Capture the cell that displays the provided text and extract its [X, Y] central coordinate. 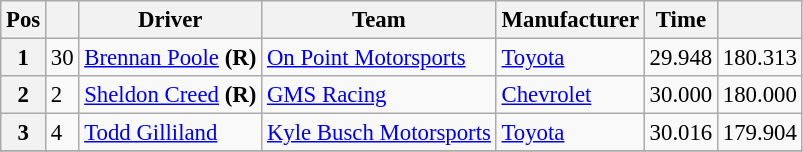
30.000 [680, 95]
GMS Racing [380, 95]
180.313 [760, 58]
Manufacturer [570, 20]
179.904 [760, 133]
Time [680, 20]
30 [62, 58]
Chevrolet [570, 95]
Sheldon Creed (R) [170, 95]
180.000 [760, 95]
Kyle Busch Motorsports [380, 133]
29.948 [680, 58]
Pos [24, 20]
Driver [170, 20]
Brennan Poole (R) [170, 58]
Team [380, 20]
3 [24, 133]
30.016 [680, 133]
4 [62, 133]
On Point Motorsports [380, 58]
Todd Gilliland [170, 133]
1 [24, 58]
